Return (x, y) of the center of cell containing provided text 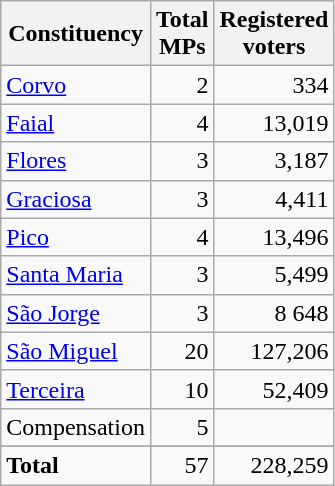
57 (182, 465)
20 (182, 351)
Flores (76, 161)
Registeredvoters (274, 34)
Compensation (76, 427)
Corvo (76, 85)
São Jorge (76, 313)
8 648 (274, 313)
Pico (76, 237)
52,409 (274, 389)
5,499 (274, 275)
228,259 (274, 465)
5 (182, 427)
13,019 (274, 123)
334 (274, 85)
10 (182, 389)
Constituency (76, 34)
4,411 (274, 199)
13,496 (274, 237)
Faial (76, 123)
Terceira (76, 389)
São Miguel (76, 351)
3,187 (274, 161)
2 (182, 85)
127,206 (274, 351)
Total MPs (182, 34)
Santa Maria (76, 275)
Total (76, 465)
Graciosa (76, 199)
